Identify which cell holds the provided text, then report its (x, y) central coordinate. 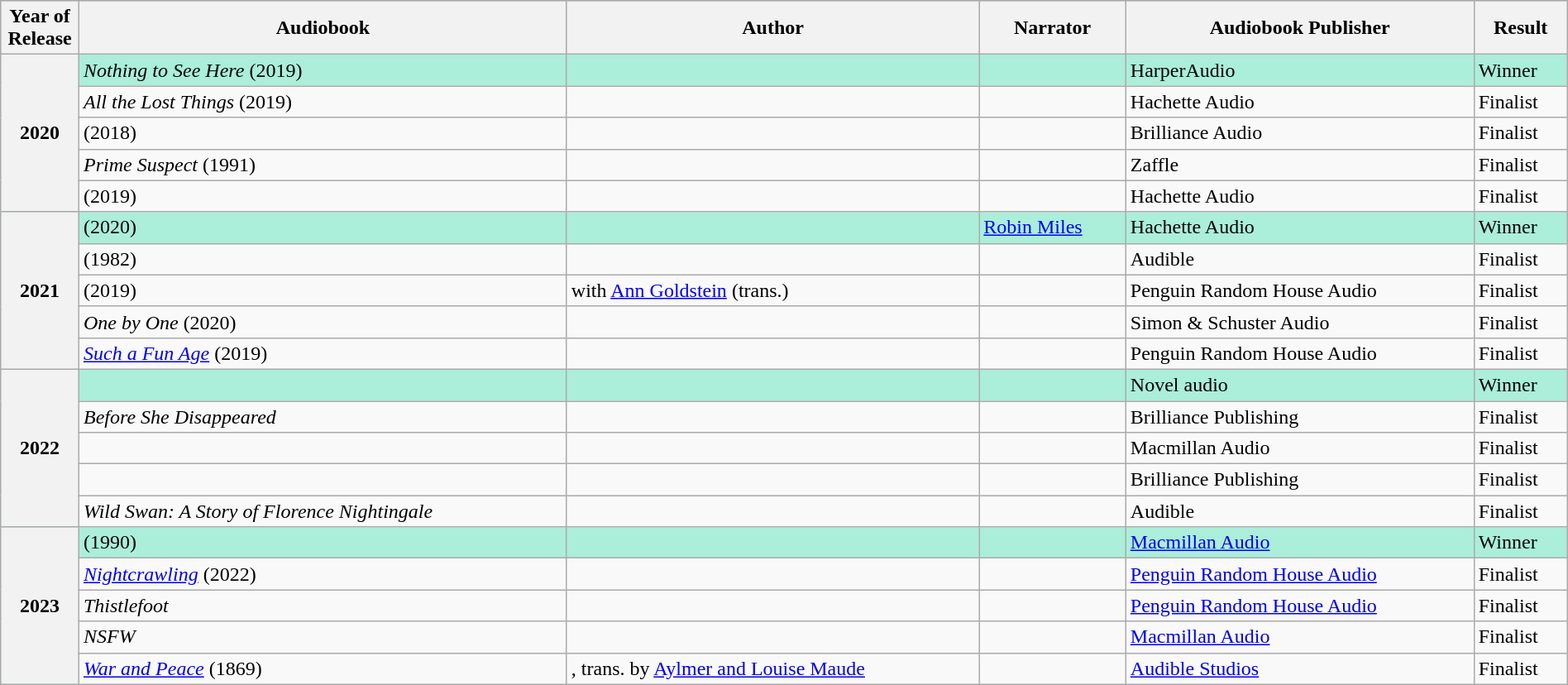
(1990) (323, 543)
Nightcrawling (2022) (323, 574)
2023 (40, 606)
Before She Disappeared (323, 416)
Novel audio (1300, 385)
Audible Studios (1300, 668)
Audiobook (323, 28)
Year of Release (40, 28)
2020 (40, 133)
2021 (40, 290)
Author (772, 28)
Nothing to See Here (2019) (323, 70)
2022 (40, 448)
(2020) (323, 228)
Narrator (1053, 28)
Such a Fun Age (2019) (323, 353)
Robin Miles (1053, 228)
Zaffle (1300, 165)
NSFW (323, 637)
Audiobook Publisher (1300, 28)
All the Lost Things (2019) (323, 102)
with Ann Goldstein (trans.) (772, 290)
Wild Swan: A Story of Florence Nightingale (323, 511)
Simon & Schuster Audio (1300, 322)
Thistlefoot (323, 606)
HarperAudio (1300, 70)
(1982) (323, 259)
Prime Suspect (1991) (323, 165)
Result (1520, 28)
(2018) (323, 133)
One by One (2020) (323, 322)
Brilliance Audio (1300, 133)
, trans. by Aylmer and Louise Maude (772, 668)
War and Peace (1869) (323, 668)
